Find where the given text appears and provide that cell's center as (x, y) coordinate. 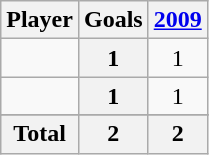
Player (40, 20)
2009 (178, 20)
Total (40, 134)
Goals (113, 20)
